Search for the cell housing the specified text and yield its (x, y) center coordinate. 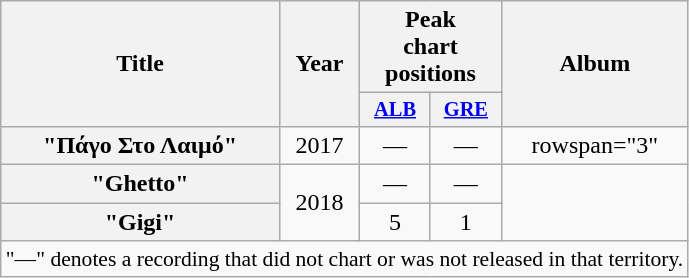
5 (396, 222)
ALB (396, 110)
Year (319, 64)
"Ghetto" (140, 184)
1 (466, 222)
"Πάγο Στο Λαιμό" (140, 145)
"—" denotes a recording that did not chart or was not released in that territory. (345, 259)
2017 (319, 145)
Peakchartpositions (431, 47)
rowspan="3" (594, 145)
"Gigi" (140, 222)
Title (140, 64)
Album (594, 64)
GRE (466, 110)
2018 (319, 203)
